Return the (X, Y) coordinate for the center point of the cell that contains the specified text.  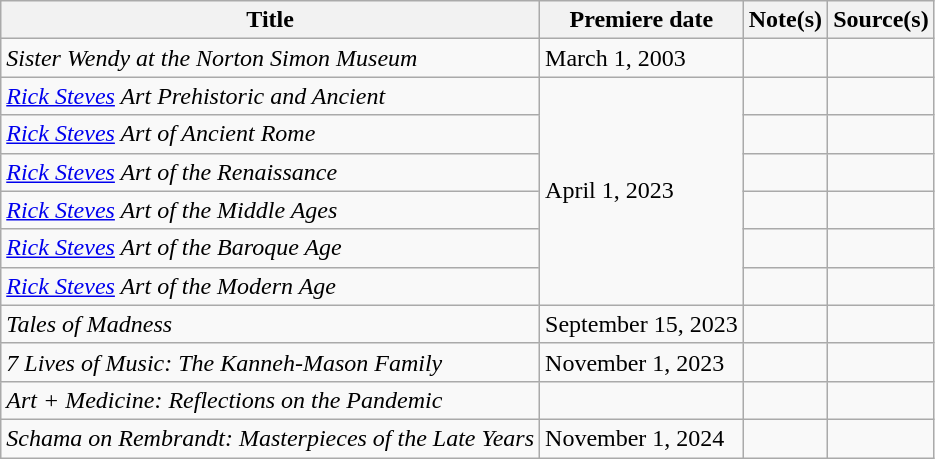
April 1, 2023 (642, 191)
September 15, 2023 (642, 324)
Rick Steves Art of the Baroque Age (270, 248)
Rick Steves Art of the Middle Ages (270, 210)
Note(s) (785, 20)
Schama on Rembrandt: Masterpieces of the Late Years (270, 438)
November 1, 2024 (642, 438)
Tales of Madness (270, 324)
Rick Steves Art of Ancient Rome (270, 134)
7 Lives of Music: The Kanneh-Mason Family (270, 362)
November 1, 2023 (642, 362)
March 1, 2003 (642, 58)
Source(s) (882, 20)
Title (270, 20)
Premiere date (642, 20)
Rick Steves Art Prehistoric and Ancient (270, 96)
Sister Wendy at the Norton Simon Museum (270, 58)
Rick Steves Art of the Renaissance (270, 172)
Art + Medicine: Reflections on the Pandemic (270, 400)
Rick Steves Art of the Modern Age (270, 286)
